Locate the cell with the specified text and output its (X, Y) center coordinate. 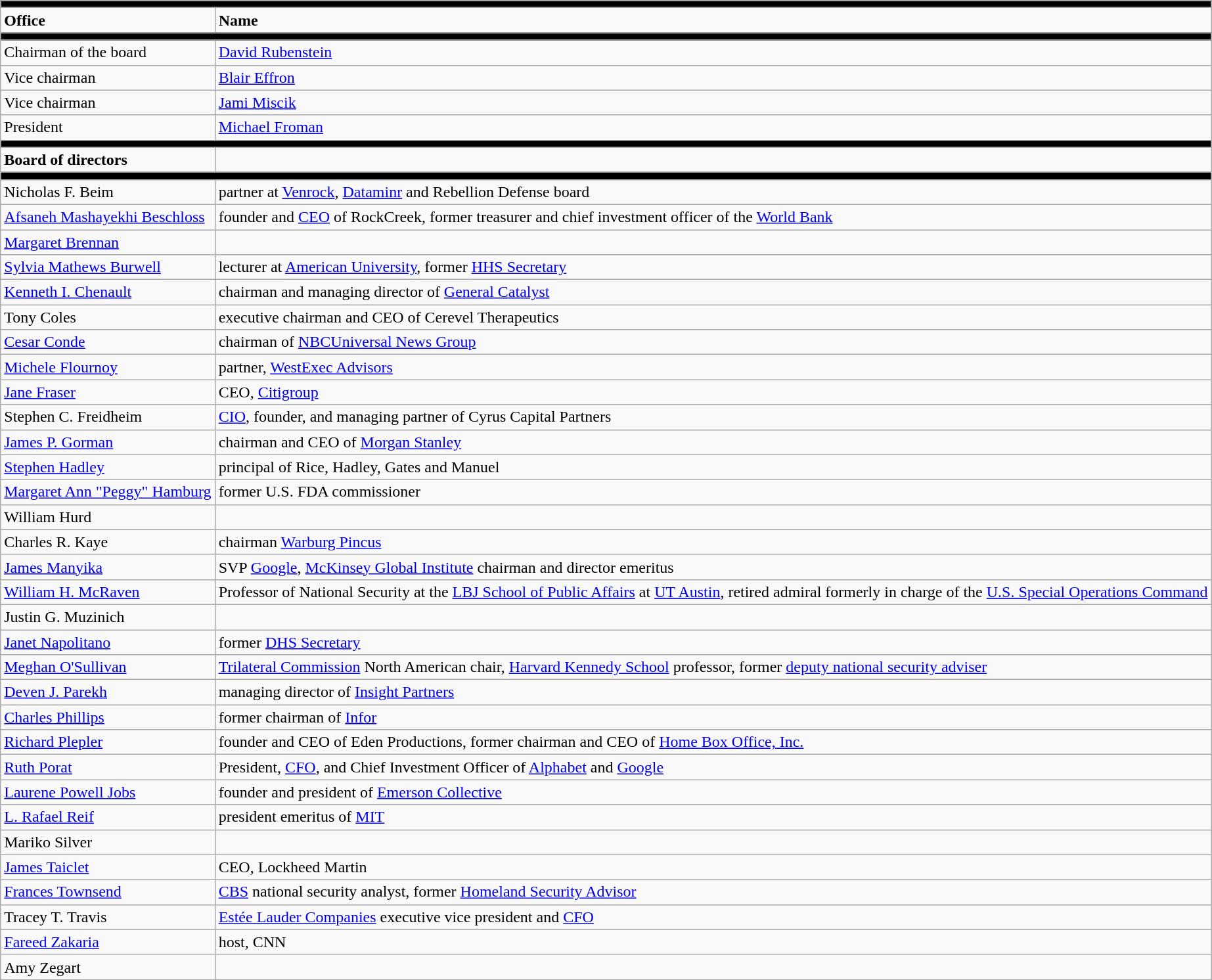
Name (713, 20)
Frances Townsend (108, 892)
CEO, Lockheed Martin (713, 867)
Blair Effron (713, 78)
Michael Froman (713, 127)
Amy Zegart (108, 967)
Tony Coles (108, 317)
former DHS Secretary (713, 642)
former chairman of Infor (713, 717)
founder and president of Emerson Collective (713, 792)
Nicholas F. Beim (108, 192)
Margaret Brennan (108, 242)
Jane Fraser (108, 392)
Richard Plepler (108, 742)
Chairman of the board (108, 53)
managing director of Insight Partners (713, 692)
former U.S. FDA commissioner (713, 492)
David Rubenstein (713, 53)
Justin G. Muzinich (108, 617)
Stephen C. Freidheim (108, 417)
Charles Phillips (108, 717)
Margaret Ann "Peggy" Hamburg (108, 492)
Office (108, 20)
founder and CEO of RockCreek, former treasurer and chief investment officer of the World Bank (713, 217)
chairman and CEO of Morgan Stanley (713, 442)
Michele Flournoy (108, 367)
CBS national security analyst, former Homeland Security Advisor (713, 892)
Kenneth I. Chenault (108, 292)
William Hurd (108, 517)
principal of Rice, Hadley, Gates and Manuel (713, 467)
chairman Warburg Pincus (713, 542)
Trilateral Commission North American chair, Harvard Kennedy School professor, former deputy national security adviser (713, 667)
Janet Napolitano (108, 642)
Mariko Silver (108, 842)
L. Rafael Reif (108, 817)
President, CFO, and Chief Investment Officer of Alphabet and Google (713, 767)
partner at Venrock, Dataminr and Rebellion Defense board (713, 192)
Stephen Hadley (108, 467)
executive chairman and CEO of Cerevel Therapeutics (713, 317)
James Taiclet (108, 867)
host, CNN (713, 942)
CEO, Citigroup (713, 392)
CIO, founder, and managing partner of Cyrus Capital Partners (713, 417)
James P. Gorman (108, 442)
chairman and managing director of General Catalyst (713, 292)
Fareed Zakaria (108, 942)
Laurene Powell Jobs (108, 792)
chairman of NBCUniversal News Group (713, 342)
lecturer at American University, former HHS Secretary (713, 267)
William H. McRaven (108, 592)
Afsaneh Mashayekhi Beschloss (108, 217)
Board of directors (108, 160)
Estée Lauder Companies executive vice president and CFO (713, 917)
Cesar Conde (108, 342)
Charles R. Kaye (108, 542)
president emeritus of MIT (713, 817)
partner, WestExec Advisors (713, 367)
Deven J. Parekh (108, 692)
James Manyika (108, 567)
SVP Google, McKinsey Global Institute chairman and director emeritus (713, 567)
Meghan O'Sullivan (108, 667)
Sylvia Mathews Burwell (108, 267)
founder and CEO of Eden Productions, former chairman and CEO of Home Box Office, Inc. (713, 742)
Tracey T. Travis (108, 917)
President (108, 127)
Ruth Porat (108, 767)
Jami Miscik (713, 102)
